Extract the [X, Y] coordinate from the center of the cell holding the provided text.  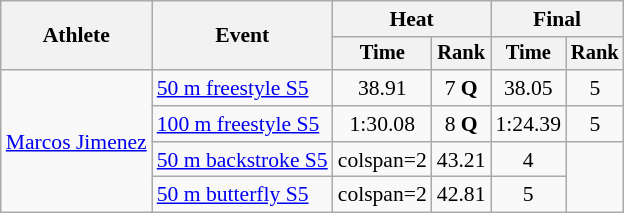
Heat [412, 19]
50 m butterfly S5 [242, 195]
1:30.08 [382, 124]
8 Q [462, 124]
42.81 [462, 195]
Marcos Jimenez [76, 141]
Event [242, 36]
Athlete [76, 36]
38.05 [528, 88]
Final [556, 19]
38.91 [382, 88]
50 m backstroke S5 [242, 160]
50 m freestyle S5 [242, 88]
4 [528, 160]
1:24.39 [528, 124]
43.21 [462, 160]
100 m freestyle S5 [242, 124]
7 Q [462, 88]
